Return the [X, Y] coordinate for the center point of the cell that contains the specified text.  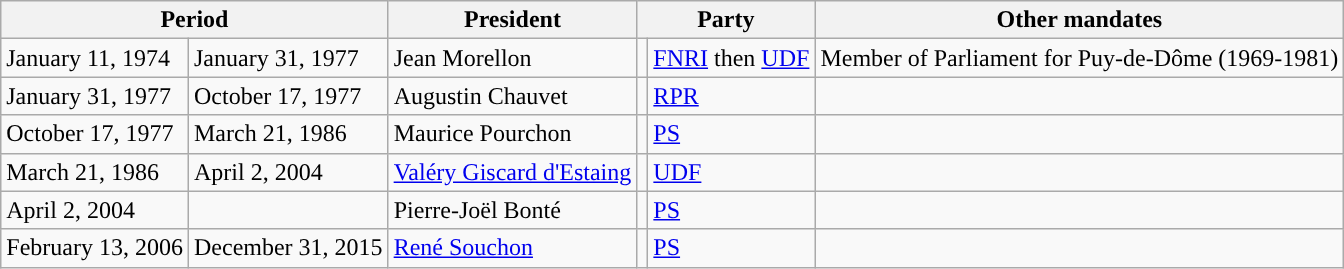
Period [194, 20]
Maurice Pourchon [512, 134]
Pierre-Joël Bonté [512, 210]
Valéry Giscard d'Estaing [512, 172]
René Souchon [512, 248]
January 11, 1974 [95, 58]
Party [726, 20]
Jean Morellon [512, 58]
UDF [732, 172]
Other mandates [1080, 20]
RPR [732, 96]
FNRI then UDF [732, 58]
Member of Parliament for Puy-de-Dôme (1969-1981) [1080, 58]
December 31, 2015 [288, 248]
February 13, 2006 [95, 248]
President [512, 20]
Augustin Chauvet [512, 96]
